Return the (x, y) coordinate for the center point of the cell that contains the specified text.  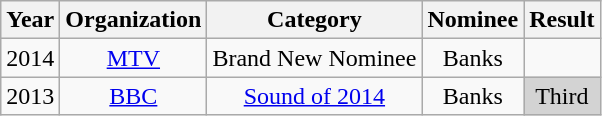
Sound of 2014 (314, 96)
Brand New Nominee (314, 58)
BBC (134, 96)
MTV (134, 58)
Year (30, 20)
Result (562, 20)
2014 (30, 58)
Nominee (473, 20)
Category (314, 20)
Organization (134, 20)
Third (562, 96)
2013 (30, 96)
